Determine the [X, Y] coordinate at the center of the cell enclosing the given text.  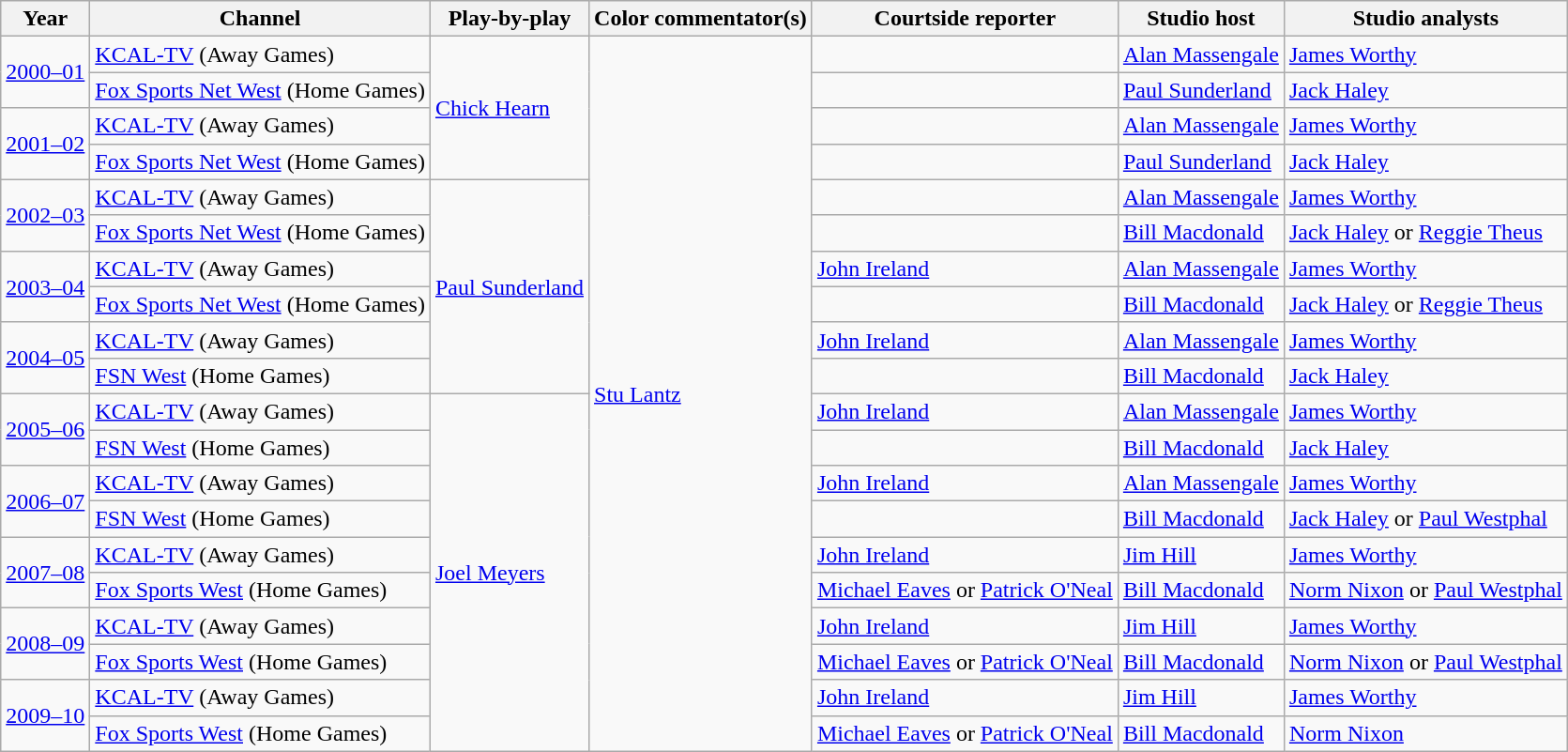
2000–01 [45, 72]
2005–06 [45, 429]
Channel [261, 19]
2002–03 [45, 215]
2009–10 [45, 715]
Color commentator(s) [701, 19]
Stu Lantz [701, 394]
2007–08 [45, 573]
Jack Haley or Paul Westphal [1425, 519]
Play-by-play [509, 19]
Studio host [1201, 19]
Studio analysts [1425, 19]
2008–09 [45, 644]
2003–04 [45, 286]
Courtside reporter [965, 19]
2006–07 [45, 501]
2004–05 [45, 358]
Joel Meyers [509, 573]
Norm Nixon [1425, 733]
Chick Hearn [509, 108]
Year [45, 19]
2001–02 [45, 144]
